Determine the (x, y) coordinate at the center of the cell enclosing the given text.  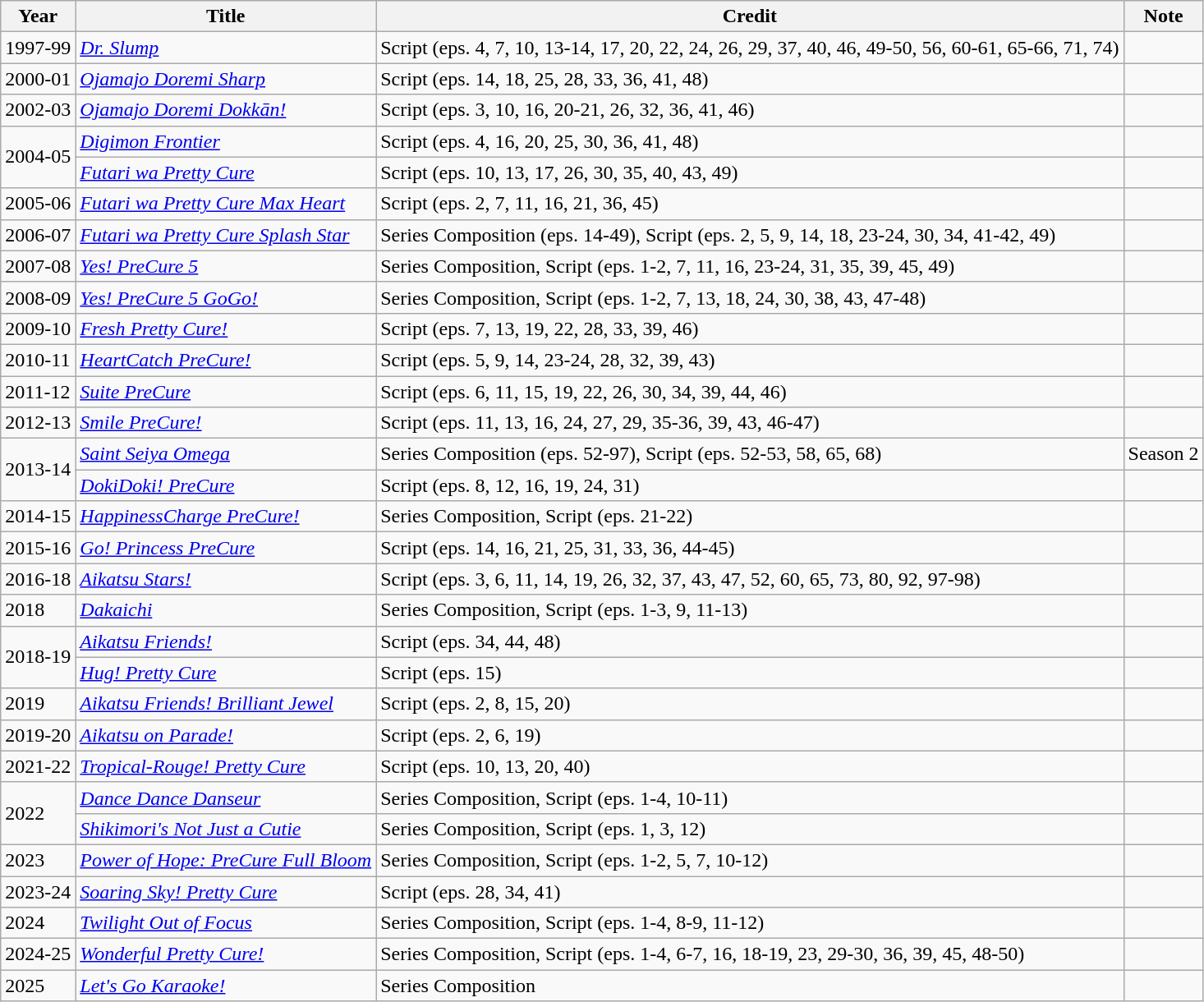
Soaring Sky! Pretty Cure (226, 891)
Series Composition, Script (eps. 1, 3, 12) (750, 829)
2018-19 (38, 657)
Ojamajo Doremi Dokkān! (226, 110)
2015-16 (38, 548)
2019-20 (38, 735)
2012-13 (38, 423)
2008-09 (38, 297)
Script (eps. 14, 16, 21, 25, 31, 33, 36, 44-45) (750, 548)
Script (eps. 7, 13, 19, 22, 28, 33, 39, 46) (750, 329)
Let's Go Karaoke! (226, 986)
Series Composition (eps. 52-97), Script (eps. 52-53, 58, 65, 68) (750, 454)
Hug! Pretty Cure (226, 673)
Script (eps. 2, 8, 15, 20) (750, 704)
2022 (38, 813)
Aikatsu Friends! Brilliant Jewel (226, 704)
2007-08 (38, 266)
Futari wa Pretty Cure Max Heart (226, 204)
Digimon Frontier (226, 141)
Credit (750, 16)
Futari wa Pretty Cure Splash Star (226, 235)
2019 (38, 704)
2024-25 (38, 954)
Smile PreCure! (226, 423)
Twilight Out of Focus (226, 923)
Series Composition, Script (eps. 1-2, 7, 11, 16, 23-24, 31, 35, 39, 45, 49) (750, 266)
Series Composition, Script (eps. 1-4, 8-9, 11-12) (750, 923)
Script (eps. 2, 7, 11, 16, 21, 36, 45) (750, 204)
Script (eps. 10, 13, 17, 26, 30, 35, 40, 43, 49) (750, 172)
Series Composition, Script (eps. 1-3, 9, 11-13) (750, 610)
2009-10 (38, 329)
2018 (38, 610)
Script (eps. 15) (750, 673)
Script (eps. 11, 13, 16, 24, 27, 29, 35-36, 39, 43, 46-47) (750, 423)
Aikatsu on Parade! (226, 735)
Futari wa Pretty Cure (226, 172)
Aikatsu Friends! (226, 641)
Script (eps. 4, 16, 20, 25, 30, 36, 41, 48) (750, 141)
Year (38, 16)
Tropical-Rouge! Pretty Cure (226, 766)
Script (eps. 6, 11, 15, 19, 22, 26, 30, 34, 39, 44, 46) (750, 392)
Dakaichi (226, 610)
Power of Hope: PreCure Full Bloom (226, 860)
Series Composition, Script (eps. 1-4, 6-7, 16, 18-19, 23, 29-30, 36, 39, 45, 48-50) (750, 954)
Script (eps. 4, 7, 10, 13-14, 17, 20, 22, 24, 26, 29, 37, 40, 46, 49-50, 56, 60-61, 65-66, 71, 74) (750, 48)
2014-15 (38, 517)
Script (eps. 3, 10, 16, 20-21, 26, 32, 36, 41, 46) (750, 110)
2013-14 (38, 470)
DokiDoki! PreCure (226, 485)
2010-11 (38, 360)
Script (eps. 5, 9, 14, 23-24, 28, 32, 39, 43) (750, 360)
Series Composition (eps. 14-49), Script (eps. 2, 5, 9, 14, 18, 23-24, 30, 34, 41-42, 49) (750, 235)
Script (eps. 28, 34, 41) (750, 891)
2000-01 (38, 79)
HappinessCharge PreCure! (226, 517)
Series Composition, Script (eps. 1-2, 7, 13, 18, 24, 30, 38, 43, 47-48) (750, 297)
2004-05 (38, 157)
1997-99 (38, 48)
Script (eps. 14, 18, 25, 28, 33, 36, 41, 48) (750, 79)
Script (eps. 8, 12, 16, 19, 24, 31) (750, 485)
Series Composition, Script (eps. 1-2, 5, 7, 10-12) (750, 860)
Yes! PreCure 5 GoGo! (226, 297)
2023-24 (38, 891)
Series Composition, Script (eps. 21-22) (750, 517)
2024 (38, 923)
Script (eps. 2, 6, 19) (750, 735)
2023 (38, 860)
Ojamajo Doremi Sharp (226, 79)
Dr. Slump (226, 48)
2006-07 (38, 235)
Dance Dance Danseur (226, 797)
Script (eps. 3, 6, 11, 14, 19, 26, 32, 37, 43, 47, 52, 60, 65, 73, 80, 92, 97-98) (750, 579)
Suite PreCure (226, 392)
2005-06 (38, 204)
Series Composition (750, 986)
Title (226, 16)
2002-03 (38, 110)
Go! Princess PreCure (226, 548)
Yes! PreCure 5 (226, 266)
Wonderful Pretty Cure! (226, 954)
Saint Seiya Omega (226, 454)
HeartCatch PreCure! (226, 360)
Shikimori's Not Just a Cutie (226, 829)
Script (eps. 34, 44, 48) (750, 641)
2011-12 (38, 392)
2016-18 (38, 579)
Season 2 (1163, 454)
Series Composition, Script (eps. 1-4, 10-11) (750, 797)
Script (eps. 10, 13, 20, 40) (750, 766)
Note (1163, 16)
2021-22 (38, 766)
Fresh Pretty Cure! (226, 329)
Aikatsu Stars! (226, 579)
2025 (38, 986)
